Provide the (X, Y) coordinate of the cell's center where the given text is located.  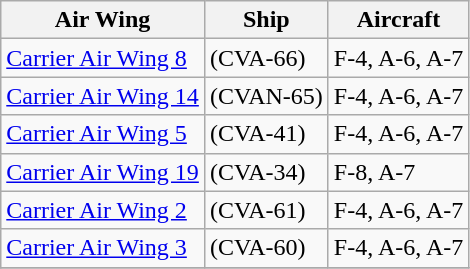
Carrier Air Wing 2 (103, 210)
Carrier Air Wing 5 (103, 134)
(CVA-66) (266, 58)
Air Wing (103, 20)
Carrier Air Wing 8 (103, 58)
Ship (266, 20)
(CVAN-65) (266, 96)
(CVA-61) (266, 210)
Carrier Air Wing 14 (103, 96)
Carrier Air Wing 3 (103, 248)
(CVA-60) (266, 248)
(CVA-41) (266, 134)
Aircraft (398, 20)
Carrier Air Wing 19 (103, 172)
F-8, A-7 (398, 172)
(CVA-34) (266, 172)
